For the text-containing cell, return its midpoint in [X, Y] coordinate format. 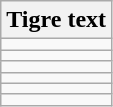
Tigre text [56, 20]
